Capture the cell that displays the provided text and extract its [x, y] central coordinate. 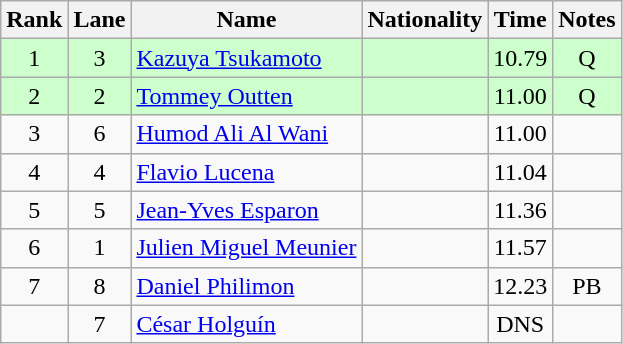
Daniel Philimon [246, 286]
Humod Ali Al Wani [246, 134]
Nationality [425, 20]
11.57 [520, 248]
Julien Miguel Meunier [246, 248]
Tommey Outten [246, 96]
Flavio Lucena [246, 172]
Rank [34, 20]
12.23 [520, 286]
Name [246, 20]
Lane [100, 20]
8 [100, 286]
Notes [587, 20]
11.36 [520, 210]
PB [587, 286]
Time [520, 20]
DNS [520, 324]
César Holguín [246, 324]
10.79 [520, 58]
11.04 [520, 172]
Jean-Yves Esparon [246, 210]
Kazuya Tsukamoto [246, 58]
